For the text-containing cell, return its midpoint in [x, y] coordinate format. 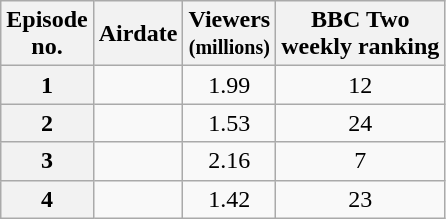
3 [47, 161]
1 [47, 85]
2.16 [230, 161]
7 [360, 161]
Episodeno. [47, 34]
Airdate [138, 34]
1.53 [230, 123]
23 [360, 199]
24 [360, 123]
2 [47, 123]
BBC Twoweekly ranking [360, 34]
12 [360, 85]
1.99 [230, 85]
1.42 [230, 199]
4 [47, 199]
Viewers(millions) [230, 34]
